Pinpoint the cell where the given text exists, returning its (x, y) midpoint coordinate. 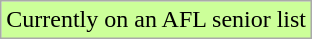
Currently on an AFL senior list (156, 20)
